For the text-containing cell, return its midpoint in (X, Y) coordinate format. 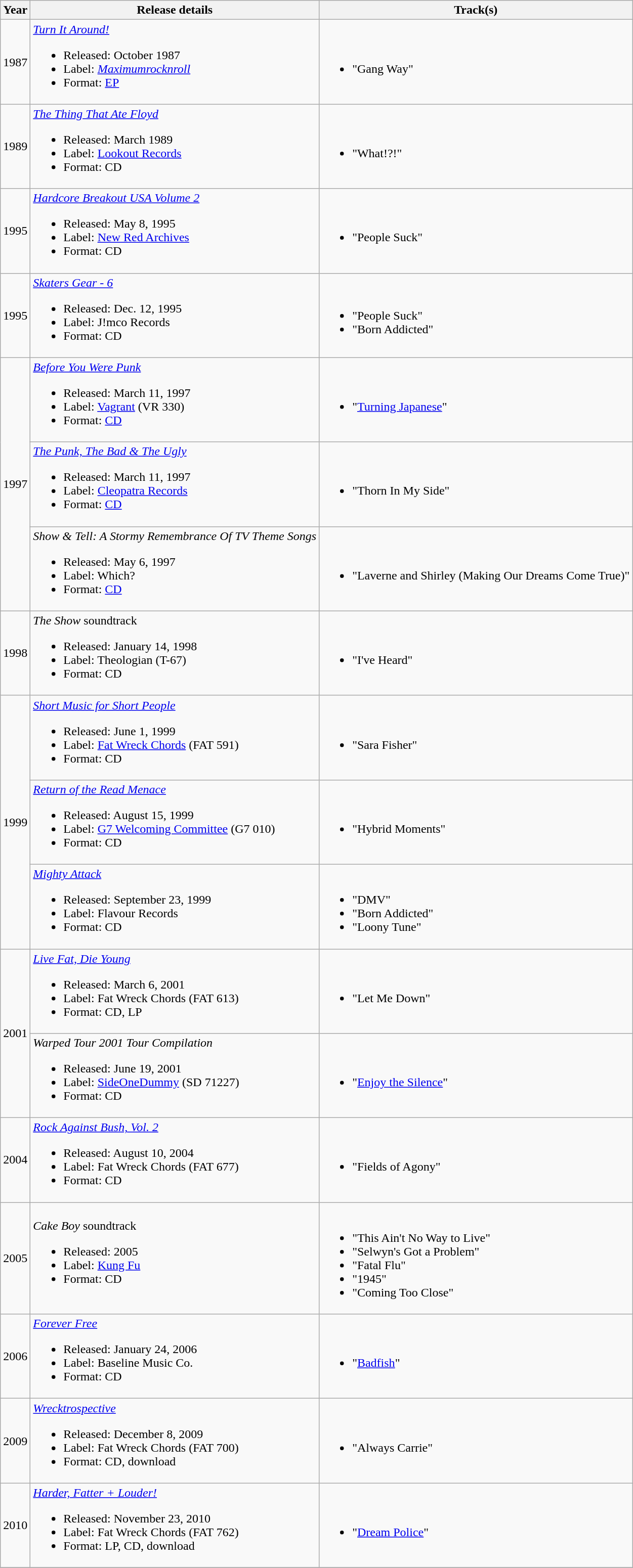
1998 (15, 653)
1987 (15, 62)
"Gang Way" (476, 62)
"Fields of Agony" (476, 1160)
"Thorn In My Side" (476, 484)
The Thing That Ate FloydReleased: March 1989Label: Lookout RecordsFormat: CD (175, 147)
1997 (15, 484)
Rock Against Bush, Vol. 2Released: August 10, 2004Label: Fat Wreck Chords (FAT 677)Format: CD (175, 1160)
"DMV""Born Addicted""Loony Tune" (476, 906)
"I've Heard" (476, 653)
Release details (175, 10)
WrecktrospectiveReleased: December 8, 2009Label: Fat Wreck Chords (FAT 700)Format: CD, download (175, 1441)
Short Music for Short PeopleReleased: June 1, 1999Label: Fat Wreck Chords (FAT 591)Format: CD (175, 737)
2009 (15, 1441)
Return of the Read MenaceReleased: August 15, 1999Label: G7 Welcoming Committee (G7 010)Format: CD (175, 822)
"Dream Police" (476, 1525)
The Show soundtrackReleased: January 14, 1998Label: Theologian (T-67)Format: CD (175, 653)
Hardcore Breakout USA Volume 2Released: May 8, 1995Label: New Red ArchivesFormat: CD (175, 231)
Harder, Fatter + Louder!Released: November 23, 2010Label: Fat Wreck Chords (FAT 762)Format: LP, CD, download (175, 1525)
2001 (15, 1033)
"Hybrid Moments" (476, 822)
"Always Carrie" (476, 1441)
Forever FreeReleased: January 24, 2006Label: Baseline Music Co.Format: CD (175, 1356)
"Let Me Down" (476, 991)
2004 (15, 1160)
Cake Boy soundtrackReleased: 2005Label: Kung FuFormat: CD (175, 1258)
"People Suck" (476, 231)
Mighty AttackReleased: September 23, 1999Label: Flavour RecordsFormat: CD (175, 906)
2010 (15, 1525)
Year (15, 10)
Skaters Gear - 6Released: Dec. 12, 1995Label: J!mco RecordsFormat: CD (175, 316)
The Punk, The Bad & The UglyReleased: March 11, 1997Label: Cleopatra RecordsFormat: CD (175, 484)
"Laverne and Shirley (Making Our Dreams Come True)" (476, 568)
"Enjoy the Silence" (476, 1076)
"This Ain't No Way to Live""Selwyn's Got a Problem""Fatal Flu" "1945" "Coming Too Close" (476, 1258)
Before You Were PunkReleased: March 11, 1997Label: Vagrant (VR 330)Format: CD (175, 399)
2005 (15, 1258)
"Sara Fisher" (476, 737)
Turn It Around!Released: October 1987Label: MaximumrocknrollFormat: EP (175, 62)
Warped Tour 2001 Tour CompilationReleased: June 19, 2001Label: SideOneDummy (SD 71227)Format: CD (175, 1076)
"Turning Japanese" (476, 399)
"Badfish" (476, 1356)
Live Fat, Die YoungReleased: March 6, 2001Label: Fat Wreck Chords (FAT 613)Format: CD, LP (175, 991)
"People Suck""Born Addicted" (476, 316)
"What!?!" (476, 147)
1989 (15, 147)
Show & Tell: A Stormy Remembrance Of TV Theme SongsReleased: May 6, 1997Label: Which?Format: CD (175, 568)
2006 (15, 1356)
1999 (15, 822)
Track(s) (476, 10)
